Capture the cell that displays the provided text and extract its (x, y) central coordinate. 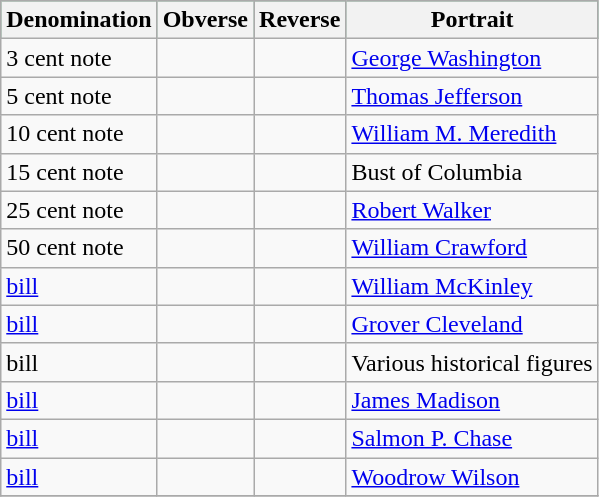
5 cent note (79, 96)
3 cent note (79, 58)
Bust of Columbia (472, 172)
George Washington (472, 58)
William Crawford (472, 248)
William McKinley (472, 286)
Denomination (79, 20)
25 cent note (79, 210)
Grover Cleveland (472, 324)
Woodrow Wilson (472, 477)
Salmon P. Chase (472, 438)
15 cent note (79, 172)
10 cent note (79, 134)
Obverse (205, 20)
50 cent note (79, 248)
Thomas Jefferson (472, 96)
James Madison (472, 400)
Reverse (300, 20)
William M. Meredith (472, 134)
Robert Walker (472, 210)
Portrait (472, 20)
Various historical figures (472, 362)
